Locate the cell with the specified text and output its (x, y) center coordinate. 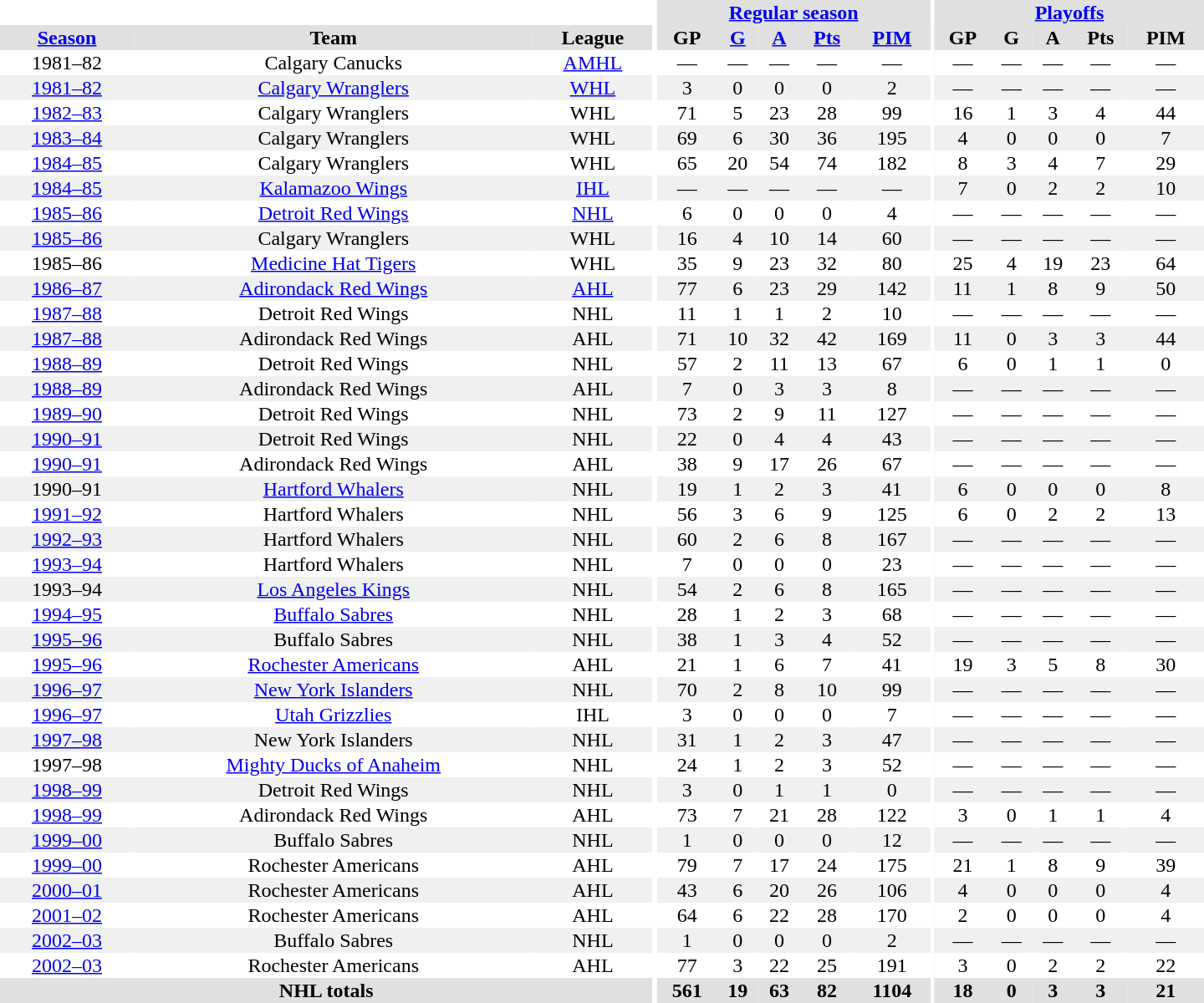
195 (891, 138)
Playoffs (1069, 13)
Season (67, 38)
169 (891, 339)
142 (891, 288)
1983–84 (67, 138)
63 (779, 990)
57 (687, 364)
Kalamazoo Wings (333, 188)
167 (891, 539)
74 (827, 163)
561 (687, 990)
70 (687, 690)
106 (891, 890)
50 (1166, 288)
Mighty Ducks of Anaheim (333, 765)
35 (687, 263)
122 (891, 815)
165 (891, 589)
68 (891, 614)
191 (891, 965)
175 (891, 865)
65 (687, 163)
14 (827, 238)
31 (687, 740)
1991–92 (67, 514)
127 (891, 414)
82 (827, 990)
Los Angeles Kings (333, 589)
39 (1166, 865)
170 (891, 915)
Utah Grizzlies (333, 715)
18 (963, 990)
42 (827, 339)
1104 (891, 990)
2000–01 (67, 890)
Calgary Canucks (333, 63)
AMHL (592, 63)
125 (891, 514)
Regular season (794, 13)
36 (827, 138)
80 (891, 263)
Medicine Hat Tigers (333, 263)
182 (891, 163)
69 (687, 138)
2001–02 (67, 915)
Team (333, 38)
79 (687, 865)
1982–83 (67, 113)
1989–90 (67, 414)
1986–87 (67, 288)
1992–93 (67, 539)
56 (687, 514)
League (592, 38)
47 (891, 740)
1994–95 (67, 614)
12 (891, 840)
NHL totals (326, 990)
